Return (X, Y) of the center of cell containing provided text 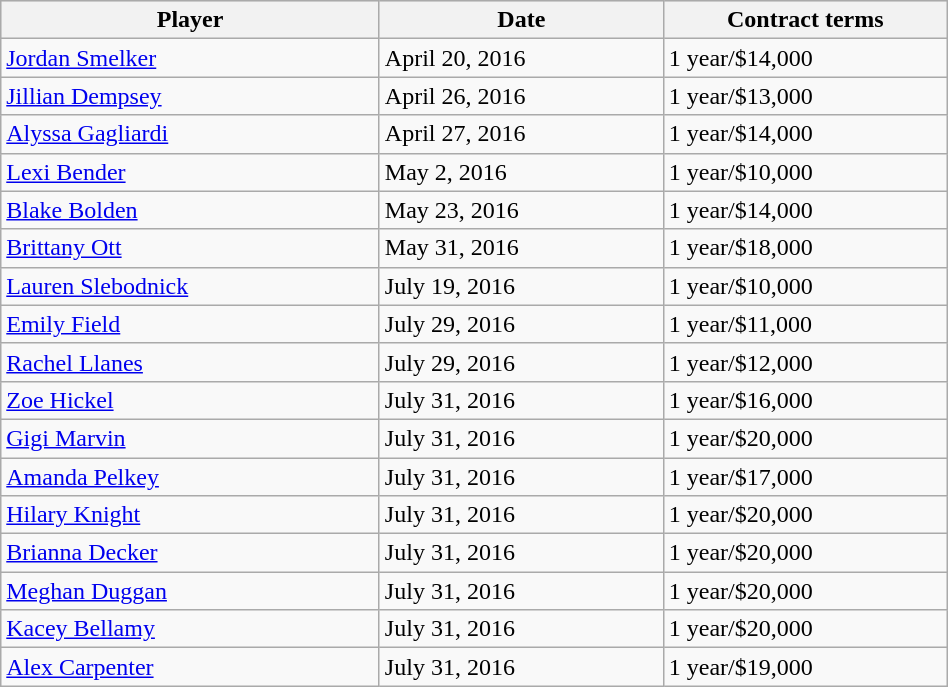
Zoe Hickel (190, 400)
1 year/$19,000 (805, 667)
April 26, 2016 (521, 96)
April 20, 2016 (521, 58)
Player (190, 20)
Rachel Llanes (190, 362)
Lauren Slebodnick (190, 286)
Date (521, 20)
May 2, 2016 (521, 172)
July 19, 2016 (521, 286)
1 year/$11,000 (805, 324)
1 year/$13,000 (805, 96)
Contract terms (805, 20)
1 year/$18,000 (805, 248)
Meghan Duggan (190, 591)
1 year/$16,000 (805, 400)
Brittany Ott (190, 248)
Jillian Dempsey (190, 96)
1 year/$12,000 (805, 362)
Brianna Decker (190, 553)
Gigi Marvin (190, 438)
Emily Field (190, 324)
May 31, 2016 (521, 248)
1 year/$17,000 (805, 477)
Alex Carpenter (190, 667)
Blake Bolden (190, 210)
April 27, 2016 (521, 134)
Hilary Knight (190, 515)
Jordan Smelker (190, 58)
Alyssa Gagliardi (190, 134)
Amanda Pelkey (190, 477)
Lexi Bender (190, 172)
Kacey Bellamy (190, 629)
May 23, 2016 (521, 210)
